Provide the [x, y] coordinate of the cell's center where the given text is located.  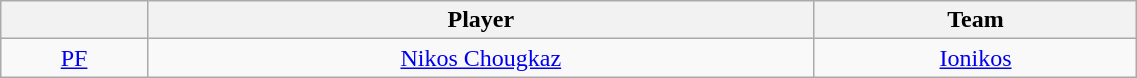
Ionikos [976, 58]
PF [74, 58]
Player [480, 20]
Nikos Chougkaz [480, 58]
Team [976, 20]
